Identify which cell holds the provided text, then report its (X, Y) central coordinate. 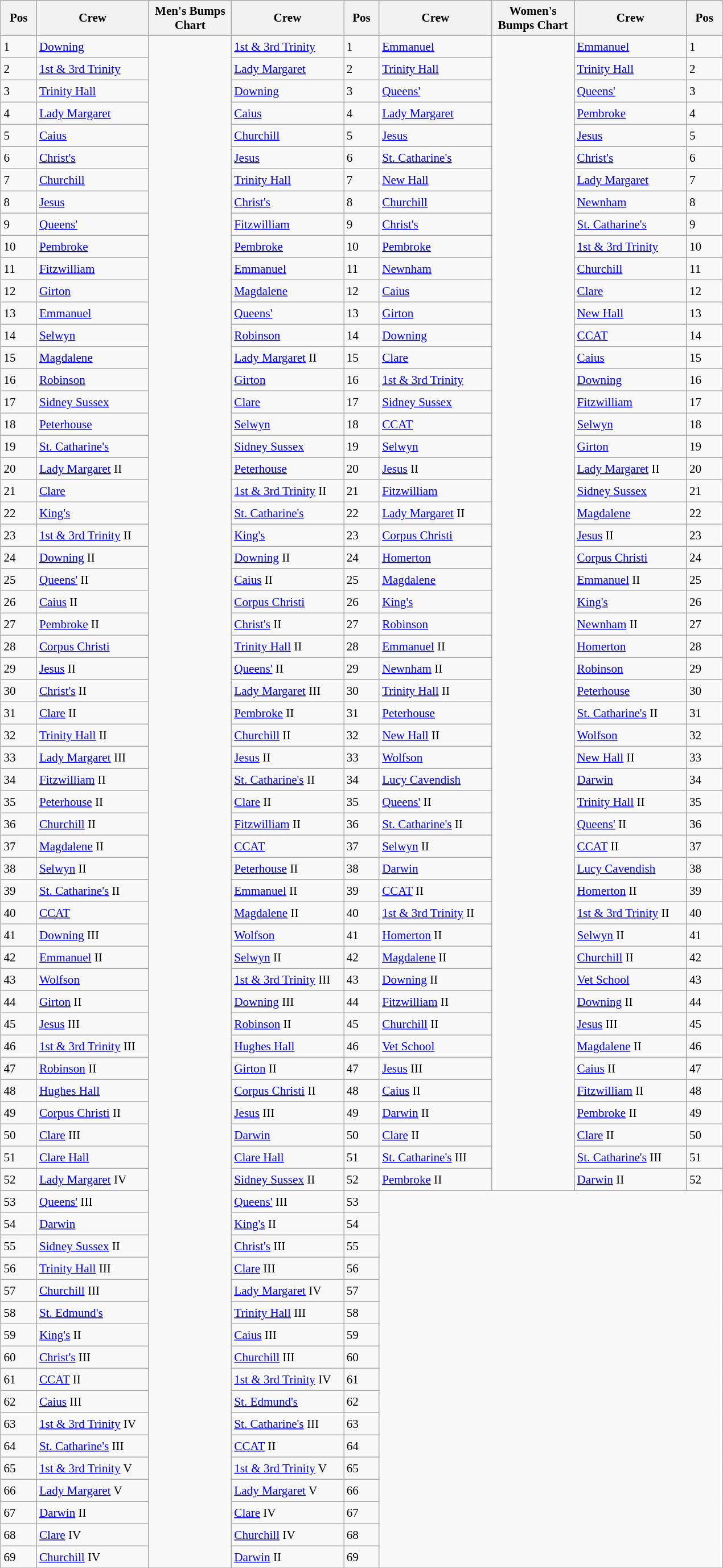
Women's Bumps Chart (533, 18)
Men's Bumps Chart (190, 18)
